Identify which cell holds the provided text, then report its [X, Y] central coordinate. 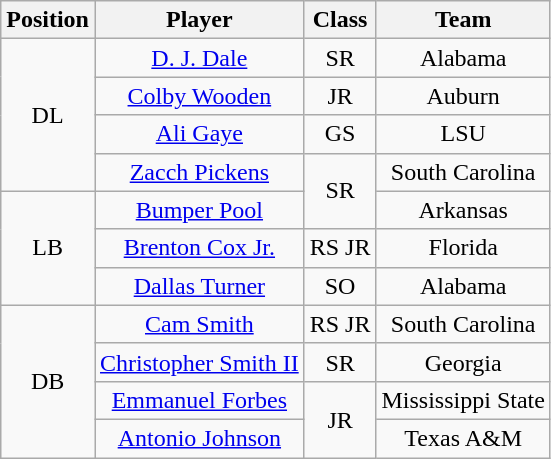
Auburn [463, 96]
DB [48, 381]
Antonio Johnson [199, 438]
Position [48, 20]
Zacch Pickens [199, 172]
Player [199, 20]
LSU [463, 134]
Brenton Cox Jr. [199, 248]
Team [463, 20]
GS [340, 134]
SO [340, 286]
Colby Wooden [199, 96]
Mississippi State [463, 400]
D. J. Dale [199, 58]
Class [340, 20]
Christopher Smith II [199, 362]
Arkansas [463, 210]
LB [48, 248]
Ali Gaye [199, 134]
Cam Smith [199, 324]
Emmanuel Forbes [199, 400]
Georgia [463, 362]
Dallas Turner [199, 286]
Florida [463, 248]
DL [48, 115]
Bumper Pool [199, 210]
Texas A&M [463, 438]
